Scan for the cell matching the given text and deliver its (x, y) coordinate at center. 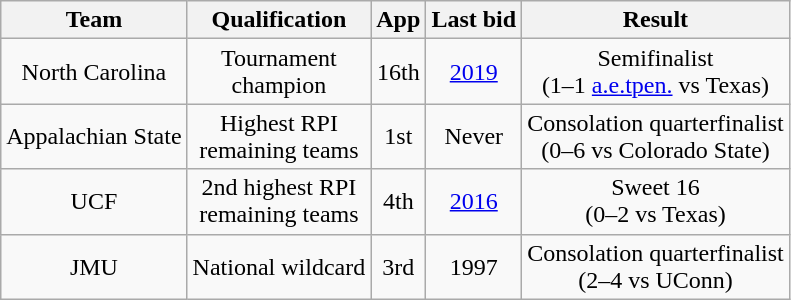
Highest RPIremaining teams (279, 136)
National wildcard (279, 266)
Consolation quarterfinalist(0–6 vs Colorado State) (656, 136)
1st (398, 136)
Sweet 16(0–2 vs Texas) (656, 202)
Team (94, 20)
16th (398, 72)
Tournamentchampion (279, 72)
North Carolina (94, 72)
3rd (398, 266)
Never (474, 136)
Semifinalist(1–1 a.e.tpen. vs Texas) (656, 72)
2nd highest RPIremaining teams (279, 202)
UCF (94, 202)
1997 (474, 266)
4th (398, 202)
2016 (474, 202)
App (398, 20)
Appalachian State (94, 136)
Result (656, 20)
Last bid (474, 20)
2019 (474, 72)
Qualification (279, 20)
Consolation quarterfinalist(2–4 vs UConn) (656, 266)
JMU (94, 266)
